Extract the (x, y) coordinate from the center of the cell holding the provided text.  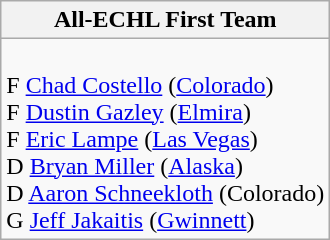
All-ECHL First Team (166, 20)
